Identify which cell holds the provided text, then report its (x, y) central coordinate. 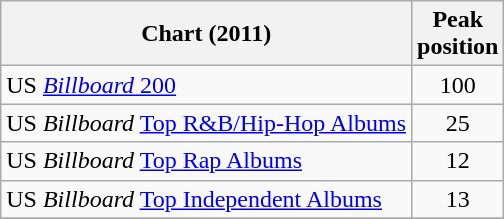
13 (458, 199)
Chart (2011) (206, 34)
25 (458, 123)
US Billboard Top Rap Albums (206, 161)
US Billboard Top R&B/Hip-Hop Albums (206, 123)
Peakposition (458, 34)
US Billboard Top Independent Albums (206, 199)
100 (458, 85)
12 (458, 161)
US Billboard 200 (206, 85)
